Pinpoint the cell where the given text exists, returning its [X, Y] midpoint coordinate. 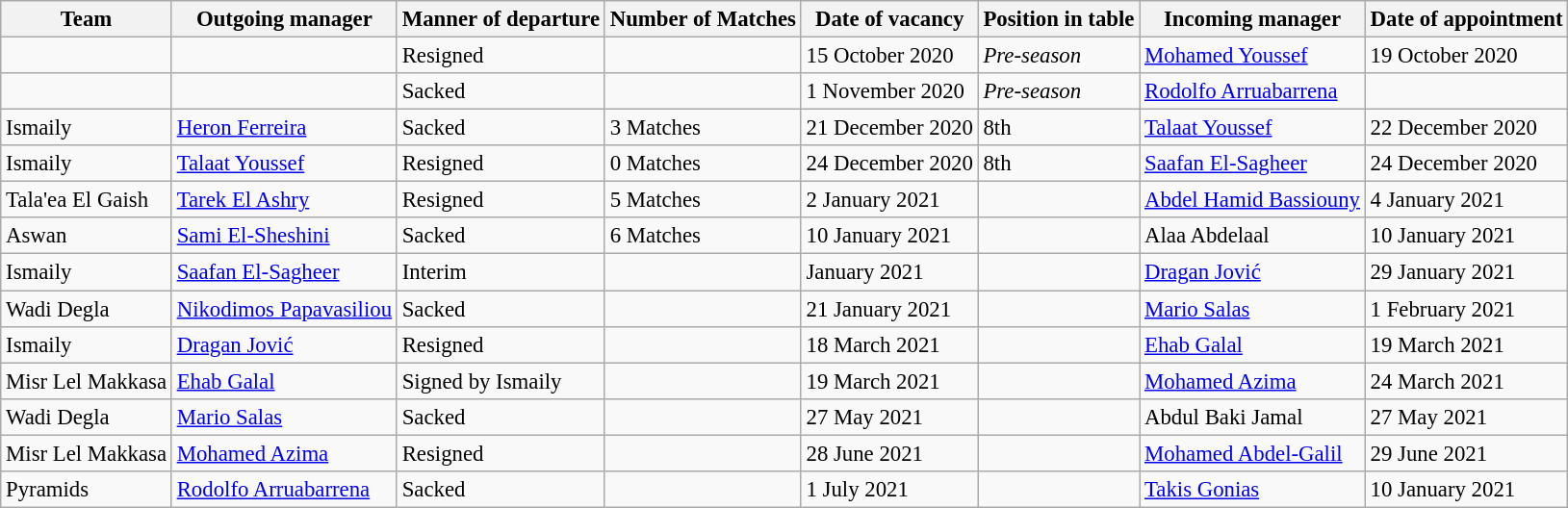
January 2021 [889, 272]
Mohamed Youssef [1253, 56]
Abdul Baki Jamal [1253, 417]
Team [87, 19]
Position in table [1059, 19]
Nikodimos Papavasiliou [284, 309]
21 January 2021 [889, 309]
Heron Ferreira [284, 128]
1 February 2021 [1467, 309]
Mohamed Abdel-Galil [1253, 453]
28 June 2021 [889, 453]
6 Matches [703, 236]
29 June 2021 [1467, 453]
Tarek El Ashry [284, 200]
21 December 2020 [889, 128]
15 October 2020 [889, 56]
Sami El-Sheshini [284, 236]
22 December 2020 [1467, 128]
2 January 2021 [889, 200]
Incoming manager [1253, 19]
Abdel Hamid Bassiouny [1253, 200]
Pyramids [87, 490]
Outgoing manager [284, 19]
0 Matches [703, 164]
Takis Gonias [1253, 490]
Date of vacancy [889, 19]
1 November 2020 [889, 91]
Date of appointment [1467, 19]
3 Matches [703, 128]
Tala'ea El Gaish [87, 200]
5 Matches [703, 200]
4 January 2021 [1467, 200]
Signed by Ismaily [501, 381]
Manner of departure [501, 19]
Aswan [87, 236]
29 January 2021 [1467, 272]
Interim [501, 272]
24 March 2021 [1467, 381]
Number of Matches [703, 19]
18 March 2021 [889, 344]
Alaa Abdelaal [1253, 236]
1 July 2021 [889, 490]
19 October 2020 [1467, 56]
